Determine the (x, y) coordinate at the center of the cell enclosing the given text.  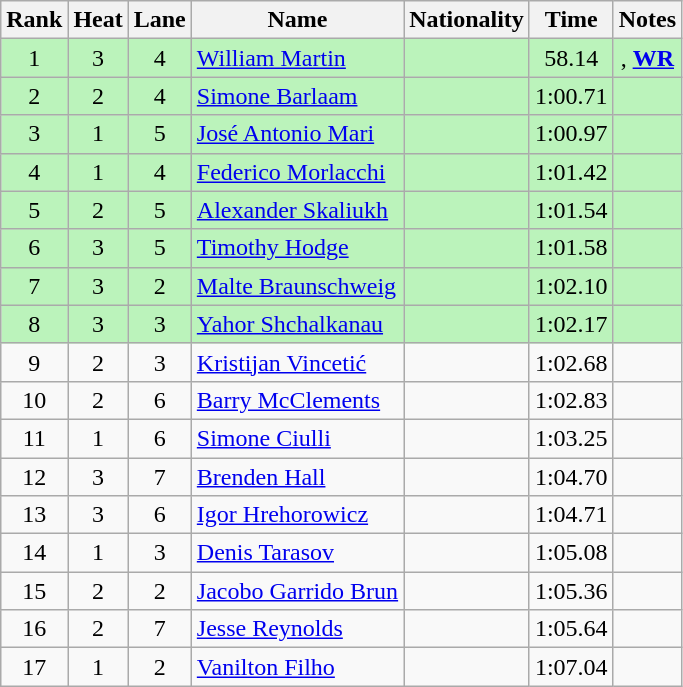
Kristijan Vincetić (297, 362)
Barry McClements (297, 400)
Simone Barlaam (297, 96)
1:02.10 (571, 286)
Lane (160, 20)
Yahor Shchalkanau (297, 324)
14 (34, 553)
Simone Ciulli (297, 438)
Malte Braunschweig (297, 286)
1:00.71 (571, 96)
1:05.08 (571, 553)
13 (34, 515)
William Martin (297, 58)
1:02.17 (571, 324)
Heat (98, 20)
15 (34, 591)
1:00.97 (571, 134)
Jacobo Garrido Brun (297, 591)
1:01.54 (571, 210)
Time (571, 20)
58.14 (571, 58)
9 (34, 362)
1:02.68 (571, 362)
Notes (647, 20)
11 (34, 438)
1:07.04 (571, 667)
1:04.71 (571, 515)
1:03.25 (571, 438)
1:05.36 (571, 591)
José Antonio Mari (297, 134)
Nationality (467, 20)
1:04.70 (571, 477)
12 (34, 477)
8 (34, 324)
Vanilton Filho (297, 667)
10 (34, 400)
Timothy Hodge (297, 248)
1:05.64 (571, 629)
1:01.58 (571, 248)
Jesse Reynolds (297, 629)
Denis Tarasov (297, 553)
Federico Morlacchi (297, 172)
Rank (34, 20)
Brenden Hall (297, 477)
, WR (647, 58)
1:02.83 (571, 400)
16 (34, 629)
Igor Hrehorowicz (297, 515)
1:01.42 (571, 172)
Name (297, 20)
17 (34, 667)
Alexander Skaliukh (297, 210)
